Return the (x, y) coordinate for the center point of the cell that contains the specified text.  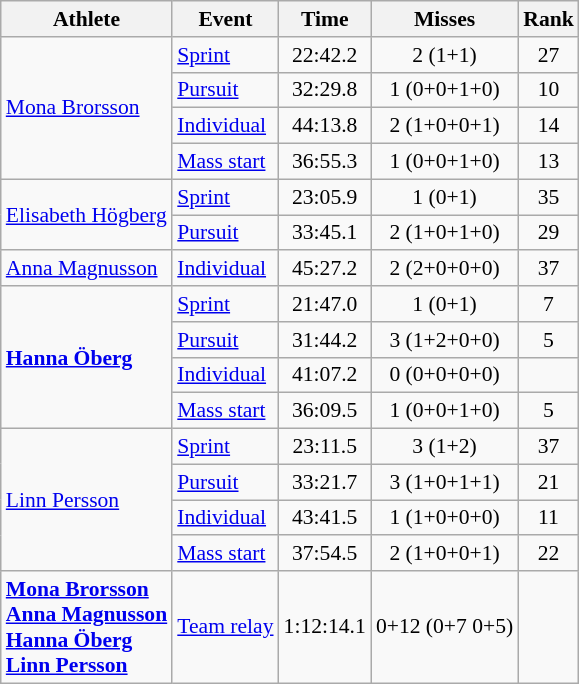
35 (548, 197)
0+12 (0+7 0+5) (444, 627)
37:54.5 (325, 554)
Team relay (225, 627)
Elisabeth Högberg (86, 214)
41:07.2 (325, 375)
21:47.0 (325, 304)
3 (1+0+1+1) (444, 482)
Misses (444, 19)
31:44.2 (325, 340)
44:13.8 (325, 126)
14 (548, 126)
13 (548, 162)
32:29.8 (325, 90)
33:21.7 (325, 482)
Athlete (86, 19)
33:45.1 (325, 233)
1 (1+0+0+0) (444, 518)
3 (1+2) (444, 447)
43:41.5 (325, 518)
27 (548, 55)
36:55.3 (325, 162)
Anna Magnusson (86, 269)
2 (1+0+1+0) (444, 233)
0 (0+0+0+0) (444, 375)
Mona BrorssonAnna MagnussonHanna ÖbergLinn Persson (86, 627)
3 (1+2+0+0) (444, 340)
11 (548, 518)
1:12:14.1 (325, 627)
7 (548, 304)
23:05.9 (325, 197)
36:09.5 (325, 411)
2 (2+0+0+0) (444, 269)
Event (225, 19)
Time (325, 19)
Linn Persson (86, 500)
Mona Brorsson (86, 108)
21 (548, 482)
29 (548, 233)
45:27.2 (325, 269)
2 (1+1) (444, 55)
22:42.2 (325, 55)
22 (548, 554)
Hanna Öberg (86, 357)
10 (548, 90)
Rank (548, 19)
23:11.5 (325, 447)
